Provide the (x, y) coordinate of the cell's center where the given text is located.  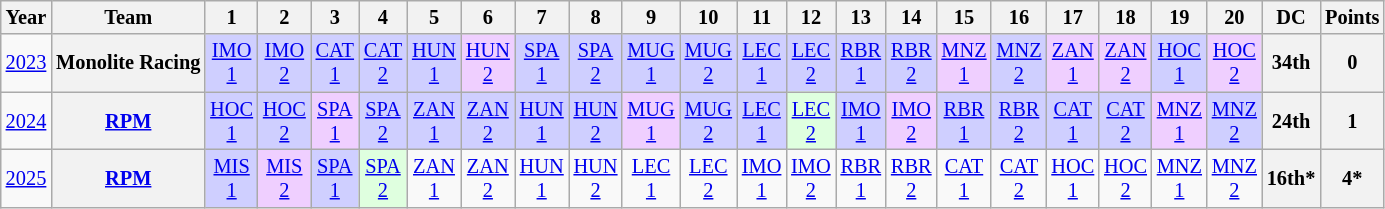
19 (1180, 17)
4* (1352, 178)
11 (762, 17)
5 (434, 17)
4 (383, 17)
20 (1234, 17)
Team (128, 17)
17 (1072, 17)
DC (1291, 17)
MIS2 (284, 178)
Year (26, 17)
2025 (26, 178)
6 (488, 17)
2 (284, 17)
18 (1126, 17)
0 (1352, 63)
7 (542, 17)
10 (708, 17)
2023 (26, 63)
3 (335, 17)
16th* (1291, 178)
14 (911, 17)
2024 (26, 121)
34th (1291, 63)
15 (964, 17)
Monolite Racing (128, 63)
24th (1291, 121)
8 (596, 17)
MIS1 (232, 178)
12 (810, 17)
9 (650, 17)
13 (861, 17)
Points (1352, 17)
16 (1018, 17)
